Extract the (X, Y) coordinate from the center of the cell holding the provided text.  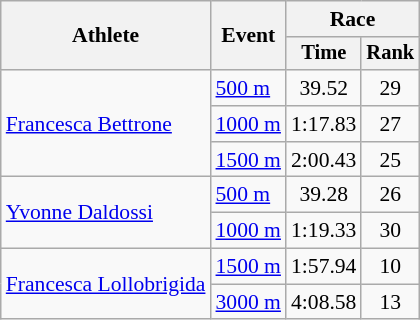
3000 m (248, 302)
1:17.83 (324, 124)
Time (324, 54)
Race (352, 19)
Rank (390, 54)
4:08.58 (324, 302)
39.52 (324, 88)
2:00.43 (324, 160)
26 (390, 195)
29 (390, 88)
13 (390, 302)
10 (390, 267)
Event (248, 36)
25 (390, 160)
27 (390, 124)
30 (390, 231)
39.28 (324, 195)
1:19.33 (324, 231)
Francesca Lollobrigida (106, 284)
Yvonne Daldossi (106, 212)
Francesca Bettrone (106, 124)
1:57.94 (324, 267)
Athlete (106, 36)
